Identify which cell holds the provided text, then report its [x, y] central coordinate. 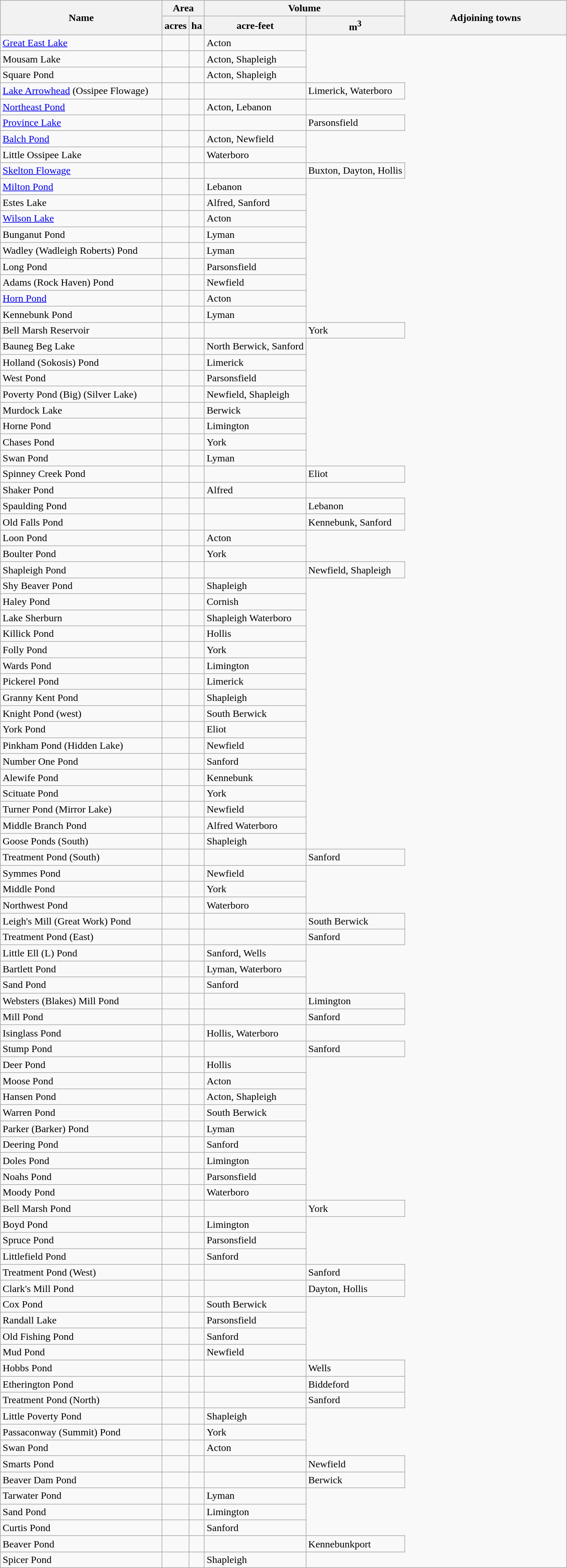
North Berwick, Sanford [255, 346]
Estes Lake [81, 203]
Milton Pond [81, 187]
Great East Lake [81, 43]
Number One Pond [81, 761]
Little Ossipee Lake [81, 155]
Old Falls Pond [81, 522]
Etherington Pond [81, 1384]
Warren Pond [81, 1113]
Little Ell (L) Pond [81, 953]
Pickerel Pond [81, 682]
Scituate Pond [81, 793]
Loon Pond [81, 538]
Wells [356, 1368]
Dayton, Hollis [356, 1288]
Spruce Pond [81, 1240]
Randall Lake [81, 1320]
Mill Pond [81, 1017]
Shaker Pond [81, 490]
Kennebunk [255, 777]
Spinney Creek Pond [81, 474]
Beaver Pond [81, 1544]
Beaver Dam Pond [81, 1480]
Northeast Pond [81, 107]
Adjoining towns [486, 18]
Clark's Mill Pond [81, 1288]
Killick Pond [81, 634]
Sanford, Wells [255, 953]
Spicer Pond [81, 1560]
Hollis, Waterboro [255, 1033]
Square Pond [81, 75]
Pinkham Pond (Hidden Lake) [81, 745]
Symmes Pond [81, 873]
Lyman, Waterboro [255, 969]
Balch Pond [81, 139]
Leigh's Mill (Great Work) Pond [81, 921]
Spaulding Pond [81, 506]
Moose Pond [81, 1081]
Folly Pond [81, 650]
Mousam Lake [81, 59]
Poverty Pond (Big) (Silver Lake) [81, 394]
ha [197, 26]
Volume [304, 8]
Area [183, 8]
Alfred [255, 490]
Name [81, 18]
Murdock Lake [81, 410]
Treatment Pond (East) [81, 937]
Cornish [255, 602]
Granny Kent Pond [81, 698]
Boulter Pond [81, 554]
Shapleigh Pond [81, 570]
York Pond [81, 729]
Goose Ponds (South) [81, 841]
Alfred, Sanford [255, 203]
Kennebunk Pond [81, 314]
Stump Pond [81, 1049]
Long Pond [81, 266]
Turner Pond (Mirror Lake) [81, 809]
m3 [356, 26]
Chases Pond [81, 442]
Bunganut Pond [81, 234]
Hansen Pond [81, 1097]
Little Poverty Pond [81, 1416]
Buxton, Dayton, Hollis [356, 171]
Littlefield Pond [81, 1256]
Middle Branch Pond [81, 825]
Shapleigh Waterboro [255, 618]
Kennebunkport [356, 1544]
Parker (Barker) Pond [81, 1129]
Adams (Rock Haven) Pond [81, 282]
Acton, Newfield [255, 139]
Wadley (Wadleigh Roberts) Pond [81, 250]
Tarwater Pond [81, 1496]
acres [176, 26]
Wards Pond [81, 666]
Bell Marsh Reservoir [81, 330]
Treatment Pond (West) [81, 1272]
Northwest Pond [81, 905]
Moody Pond [81, 1193]
Horn Pond [81, 298]
Deer Pond [81, 1065]
Shy Beaver Pond [81, 586]
Wilson Lake [81, 219]
Middle Pond [81, 889]
Doles Pond [81, 1161]
Passaconway (Summit) Pond [81, 1432]
Treatment Pond (North) [81, 1400]
Noahs Pond [81, 1177]
Hobbs Pond [81, 1368]
Boyd Pond [81, 1224]
Old Fishing Pond [81, 1336]
Deering Pond [81, 1145]
Smarts Pond [81, 1464]
Knight Pond (west) [81, 714]
Limerick, Waterboro [356, 91]
Mud Pond [81, 1352]
Bauneg Beg Lake [81, 346]
Haley Pond [81, 602]
Alfred Waterboro [255, 825]
Websters (Blakes) Mill Pond [81, 1001]
Treatment Pond (South) [81, 857]
Biddeford [356, 1384]
Kennebunk, Sanford [356, 522]
Bartlett Pond [81, 969]
Lake Sherburn [81, 618]
Lake Arrowhead (Ossipee Flowage) [81, 91]
Cox Pond [81, 1304]
Province Lake [81, 123]
acre-feet [255, 26]
Holland (Sokosis) Pond [81, 362]
Skelton Flowage [81, 171]
Curtis Pond [81, 1528]
Acton, Lebanon [255, 107]
West Pond [81, 378]
Bell Marsh Pond [81, 1209]
Isinglass Pond [81, 1033]
Horne Pond [81, 426]
Alewife Pond [81, 777]
